Locate the cell with the specified text and output its (x, y) center coordinate. 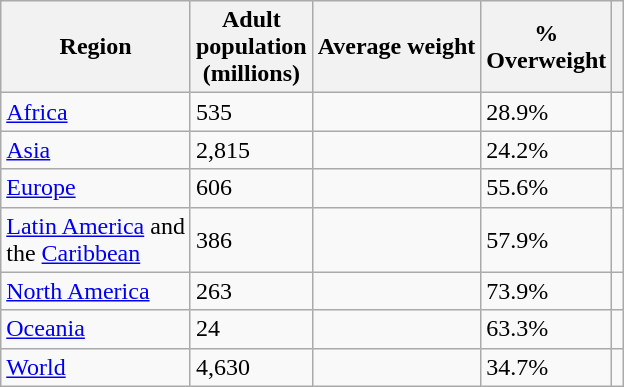
57.9% (546, 240)
28.9% (546, 112)
55.6% (546, 188)
63.3% (546, 329)
Oceania (96, 329)
4,630 (251, 367)
263 (251, 291)
Average weight (396, 47)
386 (251, 240)
% Overweight (546, 47)
24.2% (546, 150)
Adult population(millions) (251, 47)
Latin America and the Caribbean (96, 240)
34.7% (546, 367)
24 (251, 329)
2,815 (251, 150)
Region (96, 47)
73.9% (546, 291)
606 (251, 188)
North America (96, 291)
World (96, 367)
535 (251, 112)
Asia (96, 150)
Europe (96, 188)
Africa (96, 112)
